For the text-containing cell, return its midpoint in [X, Y] coordinate format. 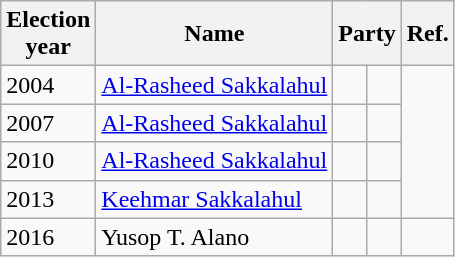
2007 [48, 123]
2010 [48, 161]
Electionyear [48, 34]
Keehmar Sakkalahul [214, 199]
Party [367, 34]
Ref. [428, 34]
2013 [48, 199]
Name [214, 34]
Yusop T. Alano [214, 237]
2004 [48, 85]
2016 [48, 237]
